Detect which cell encompasses the target text, then output its [x, y] center coordinate. 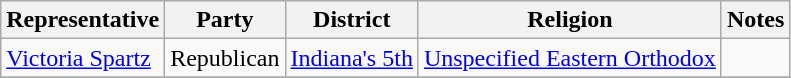
Religion [570, 20]
Representative [83, 20]
Republican [225, 58]
Party [225, 20]
Unspecified Eastern Orthodox [570, 58]
District [352, 20]
Notes [755, 20]
Victoria Spartz [83, 58]
Indiana's 5th [352, 58]
